Output the (x, y) coordinate of the center of the cell containing the given text.  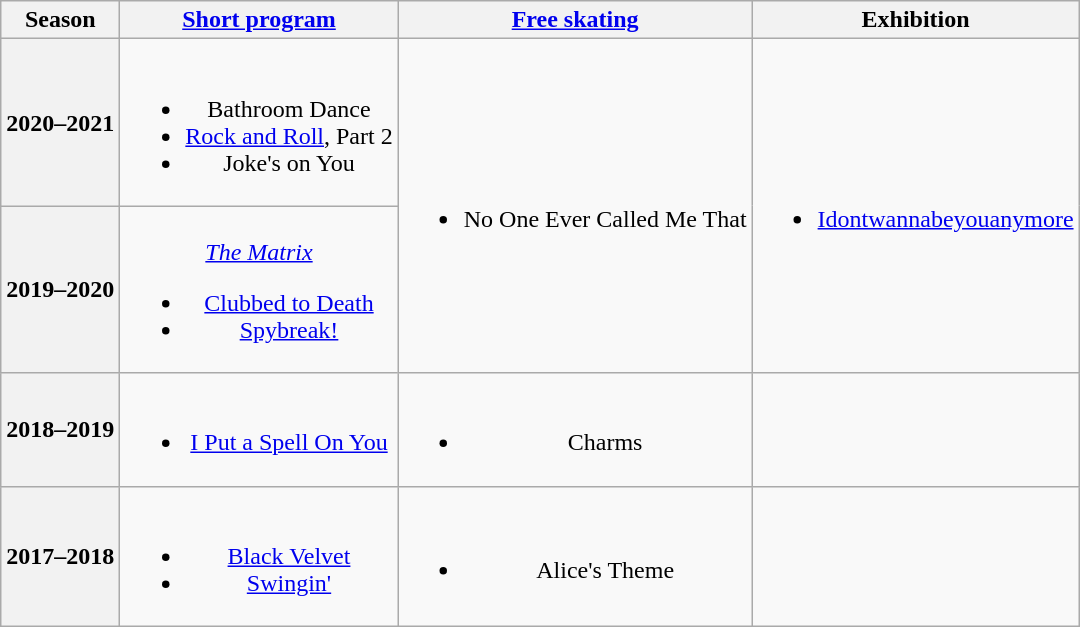
Charms (575, 430)
The MatrixClubbed to Death Spybreak! (259, 290)
Season (60, 20)
2020–2021 (60, 122)
Alice's Theme (575, 556)
Idontwannabeyouanymore (916, 206)
2018–2019 (60, 430)
Black Velvet Swingin' (259, 556)
No One Ever Called Me That (575, 206)
Short program (259, 20)
2019–2020 (60, 290)
Exhibition (916, 20)
Free skating (575, 20)
I Put a Spell On You (259, 430)
2017–2018 (60, 556)
Bathroom Dance Rock and Roll, Part 2 Joke's on You (259, 122)
